Scan for the cell matching the given text and deliver its (x, y) coordinate at center. 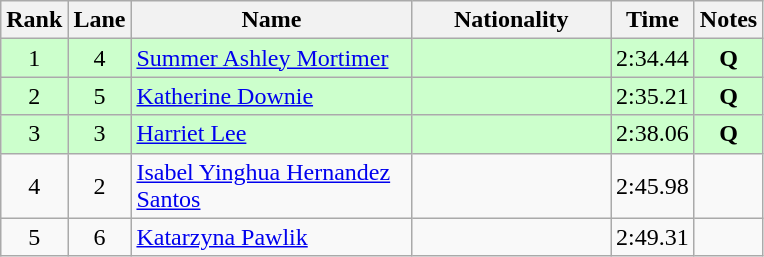
Name (272, 20)
Time (653, 20)
2:35.21 (653, 96)
Rank (34, 20)
1 (34, 58)
Notes (728, 20)
6 (100, 237)
2:38.06 (653, 134)
2:34.44 (653, 58)
Nationality (512, 20)
Harriet Lee (272, 134)
Lane (100, 20)
2:49.31 (653, 237)
Isabel Yinghua Hernandez Santos (272, 186)
Katarzyna Pawlik (272, 237)
Katherine Downie (272, 96)
2:45.98 (653, 186)
Summer Ashley Mortimer (272, 58)
